Detect which cell encompasses the target text, then output its (X, Y) center coordinate. 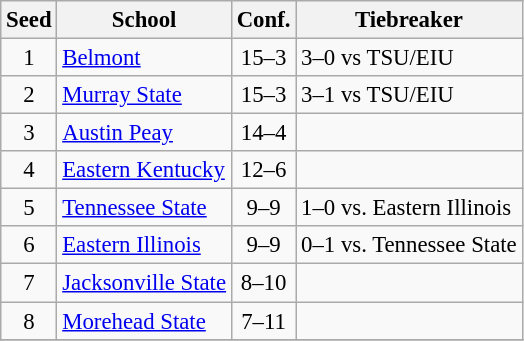
Tiebreaker (409, 20)
8–10 (263, 283)
Morehead State (144, 321)
3–0 vs TSU/EIU (409, 58)
Eastern Kentucky (144, 170)
5 (29, 208)
Austin Peay (144, 133)
1 (29, 58)
Conf. (263, 20)
7 (29, 283)
School (144, 20)
1–0 vs. Eastern Illinois (409, 208)
0–1 vs. Tennessee State (409, 245)
Murray State (144, 95)
8 (29, 321)
7–11 (263, 321)
Belmont (144, 58)
6 (29, 245)
14–4 (263, 133)
Tennessee State (144, 208)
4 (29, 170)
Jacksonville State (144, 283)
2 (29, 95)
Seed (29, 20)
12–6 (263, 170)
3 (29, 133)
3–1 vs TSU/EIU (409, 95)
Eastern Illinois (144, 245)
